Determine the [X, Y] coordinate at the center of the cell enclosing the given text.  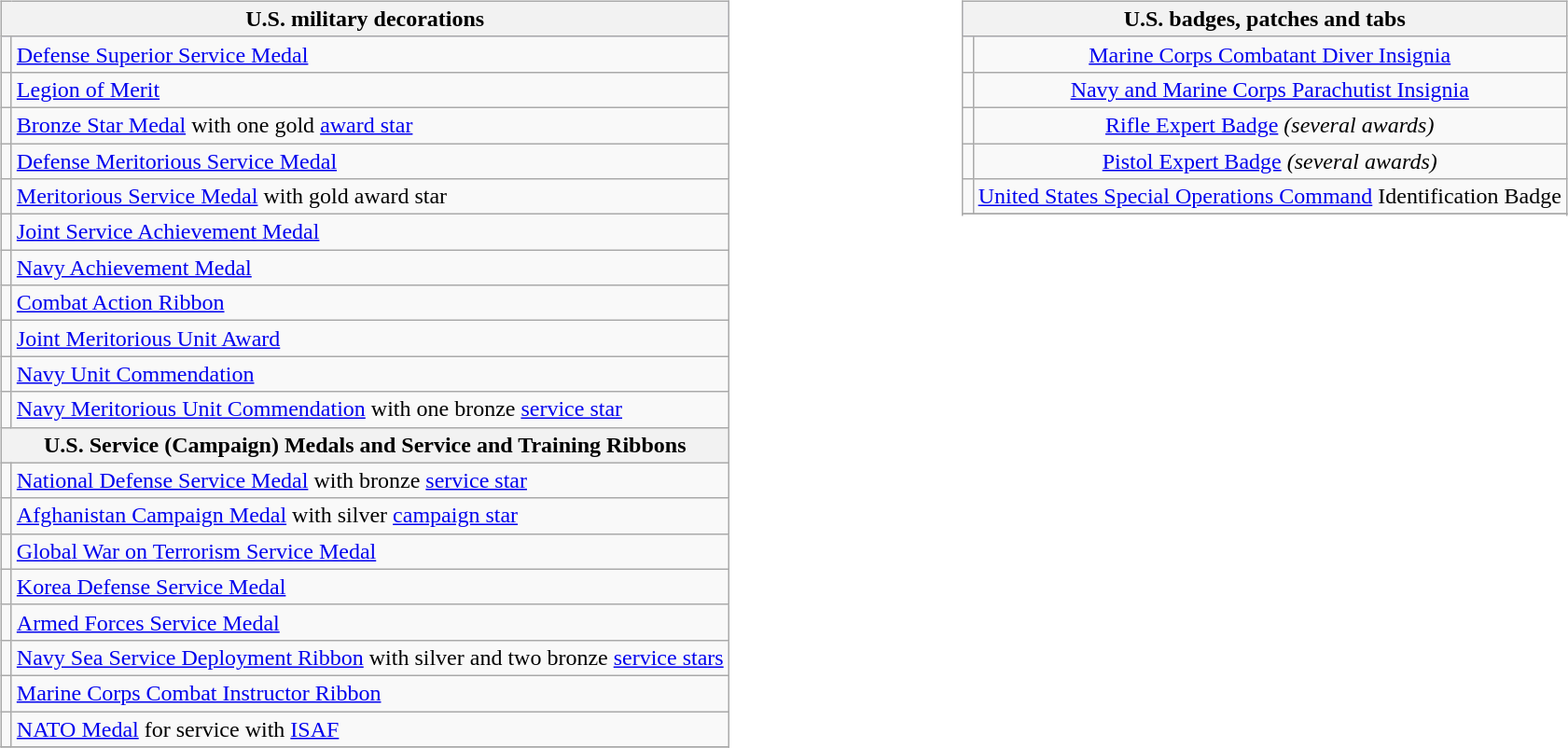
Joint Meritorious Unit Award [369, 339]
Bronze Star Medal with one gold award star [369, 125]
Navy Achievement Medal [369, 268]
Navy and Marine Corps Parachutist Insignia [1270, 90]
U.S. military decorations [365, 19]
United States Special Operations Command Identification Badge [1270, 197]
Armed Forces Service Medal [369, 622]
National Defense Service Medal with bronze service star [369, 480]
Afghanistan Campaign Medal with silver campaign star [369, 516]
Defense Superior Service Medal [369, 54]
Defense Meritorious Service Medal [369, 161]
Korea Defense Service Medal [369, 587]
Global War on Terrorism Service Medal [369, 551]
Joint Service Achievement Medal [369, 232]
Rifle Expert Badge (several awards) [1270, 125]
NATO Medal for service with ISAF [369, 728]
Navy Unit Commendation [369, 374]
Marine Corps Combat Instructor Ribbon [369, 693]
Navy Meritorious Unit Commendation with one bronze service star [369, 409]
Navy Sea Service Deployment Ribbon with silver and two bronze service stars [369, 658]
U.S. Service (Campaign) Medals and Service and Training Ribbons [365, 445]
Marine Corps Combatant Diver Insignia [1270, 54]
Meritorious Service Medal with gold award star [369, 197]
Pistol Expert Badge (several awards) [1270, 161]
Combat Action Ribbon [369, 303]
U.S. badges, patches and tabs [1265, 19]
Legion of Merit [369, 90]
